Locate the cell with the specified text and output its (X, Y) center coordinate. 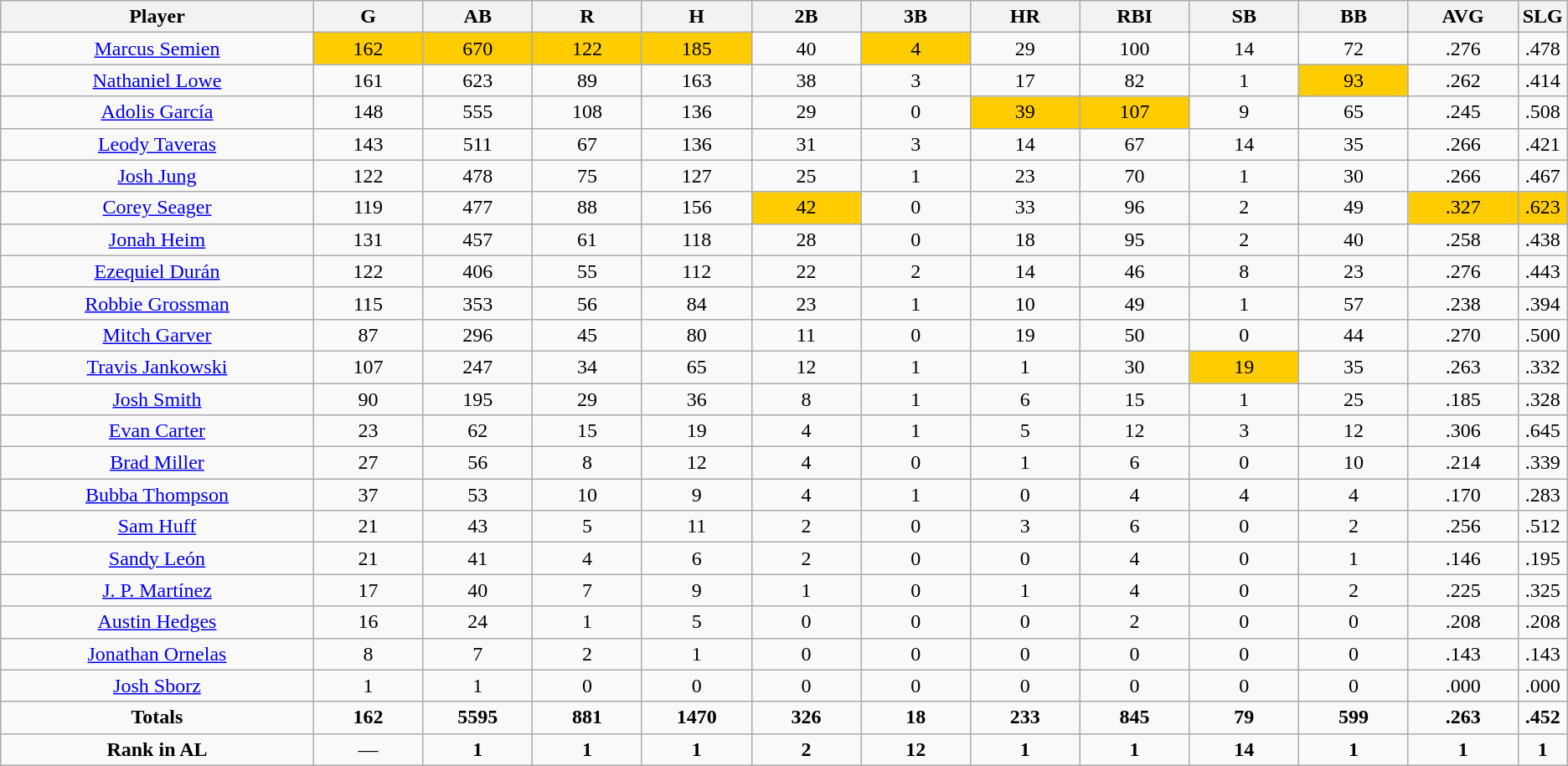
.185 (1462, 399)
24 (477, 622)
.170 (1462, 495)
Jonathan Ornelas (157, 654)
.332 (1543, 367)
Nathaniel Lowe (157, 80)
161 (369, 80)
R (588, 17)
.443 (1543, 271)
.478 (1543, 49)
Josh Jung (157, 176)
62 (477, 431)
Robbie Grossman (157, 303)
42 (806, 208)
.195 (1543, 558)
Rank in AL (157, 749)
36 (697, 399)
.645 (1543, 431)
.238 (1462, 303)
.512 (1543, 527)
H (697, 17)
353 (477, 303)
75 (588, 176)
296 (477, 335)
Ezequiel Durán (157, 271)
Mitch Garver (157, 335)
326 (806, 717)
Josh Smith (157, 399)
Sam Huff (157, 527)
881 (588, 717)
AB (477, 17)
477 (477, 208)
27 (369, 463)
.283 (1543, 495)
Brad Miller (157, 463)
.146 (1462, 558)
SB (1245, 17)
156 (697, 208)
5595 (477, 717)
31 (806, 144)
95 (1134, 239)
163 (697, 80)
80 (697, 335)
.438 (1543, 239)
53 (477, 495)
79 (1245, 717)
511 (477, 144)
61 (588, 239)
84 (697, 303)
— (369, 749)
845 (1134, 717)
Evan Carter (157, 431)
Player (157, 17)
37 (369, 495)
.262 (1462, 80)
233 (1025, 717)
406 (477, 271)
89 (588, 80)
Jonah Heim (157, 239)
39 (1025, 112)
195 (477, 399)
HR (1025, 17)
Leody Taveras (157, 144)
131 (369, 239)
.327 (1462, 208)
115 (369, 303)
57 (1354, 303)
.214 (1462, 463)
118 (697, 239)
.508 (1543, 112)
22 (806, 271)
82 (1134, 80)
.623 (1543, 208)
SLG (1543, 17)
.245 (1462, 112)
90 (369, 399)
2B (806, 17)
88 (588, 208)
28 (806, 239)
Corey Seager (157, 208)
.256 (1462, 527)
.394 (1543, 303)
33 (1025, 208)
148 (369, 112)
670 (477, 49)
Marcus Semien (157, 49)
185 (697, 49)
G (369, 17)
Austin Hedges (157, 622)
AVG (1462, 17)
55 (588, 271)
72 (1354, 49)
RBI (1134, 17)
.325 (1543, 590)
.452 (1543, 717)
1470 (697, 717)
.328 (1543, 399)
45 (588, 335)
46 (1134, 271)
623 (477, 80)
100 (1134, 49)
.467 (1543, 176)
Totals (157, 717)
143 (369, 144)
70 (1134, 176)
16 (369, 622)
34 (588, 367)
3B (916, 17)
41 (477, 558)
44 (1354, 335)
119 (369, 208)
Josh Sborz (157, 686)
Bubba Thompson (157, 495)
93 (1354, 80)
.414 (1543, 80)
.421 (1543, 144)
50 (1134, 335)
478 (477, 176)
599 (1354, 717)
.270 (1462, 335)
.500 (1543, 335)
Sandy León (157, 558)
457 (477, 239)
J. P. Martínez (157, 590)
96 (1134, 208)
.339 (1543, 463)
247 (477, 367)
38 (806, 80)
.258 (1462, 239)
87 (369, 335)
108 (588, 112)
Travis Jankowski (157, 367)
Adolis García (157, 112)
.225 (1462, 590)
555 (477, 112)
BB (1354, 17)
.306 (1462, 431)
112 (697, 271)
127 (697, 176)
43 (477, 527)
